Search for the cell housing the specified text and yield its [X, Y] center coordinate. 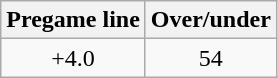
54 [210, 58]
Pregame line [74, 20]
+4.0 [74, 58]
Over/under [210, 20]
